Identify which cell holds the provided text, then report its [X, Y] central coordinate. 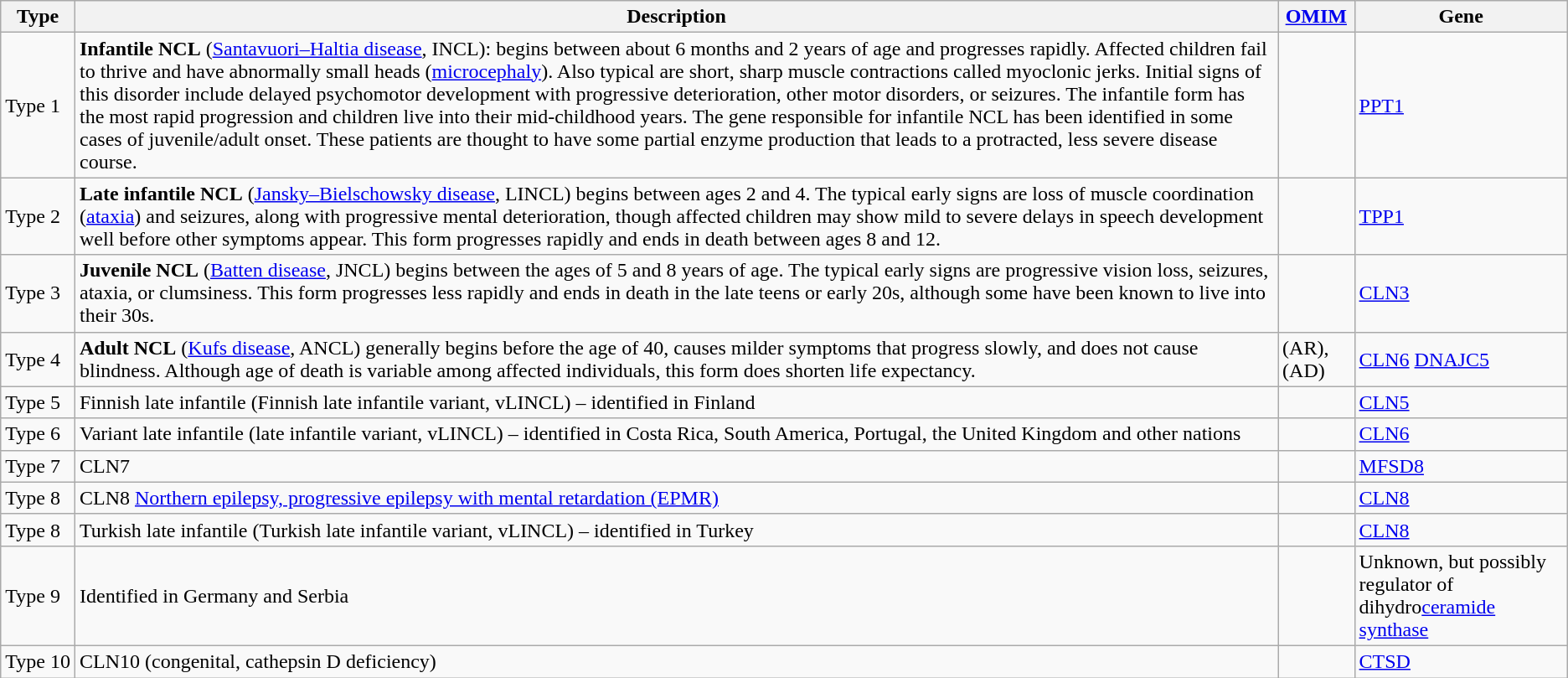
Gene [1461, 17]
PPT1 [1461, 106]
Type 9 [39, 595]
Type 3 [39, 293]
TPP1 [1461, 216]
CTSD [1461, 661]
Unknown, but possibly regulator of dihydroceramide synthase [1461, 595]
Type 2 [39, 216]
Identified in Germany and Serbia [676, 595]
CLN6 [1461, 434]
Finnish late infantile (Finnish late infantile variant, vLINCL) – identified in Finland [676, 402]
Variant late infantile (late infantile variant, vLINCL) – identified in Costa Rica, South America, Portugal, the United Kingdom and other nations [676, 434]
(AR), (AD) [1317, 359]
CLN10 (congenital, cathepsin D deficiency) [676, 661]
CLN7 [676, 466]
Type 4 [39, 359]
CLN6 DNAJC5 [1461, 359]
CLN5 [1461, 402]
CLN3 [1461, 293]
MFSD8 [1461, 466]
OMIM [1317, 17]
Type 6 [39, 434]
Description [676, 17]
Type 7 [39, 466]
Turkish late infantile (Turkish late infantile variant, vLINCL) – identified in Turkey [676, 530]
CLN8 Northern epilepsy, progressive epilepsy with mental retardation (EPMR) [676, 498]
Type [39, 17]
Type 10 [39, 661]
Type 1 [39, 106]
Type 5 [39, 402]
